Return (x, y) of the center of cell containing provided text 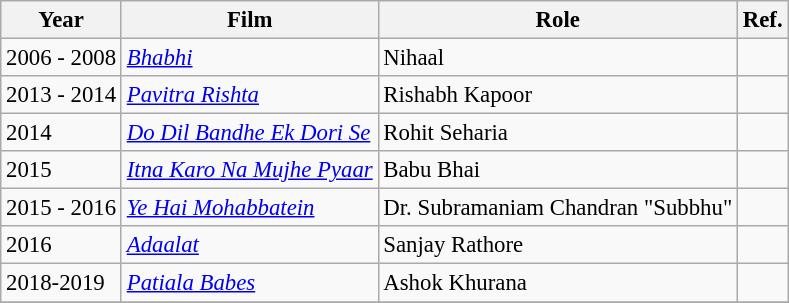
Ref. (762, 20)
2015 (62, 170)
Bhabhi (250, 58)
2013 - 2014 (62, 95)
Dr. Subramaniam Chandran "Subbhu" (558, 208)
2016 (62, 245)
Ye Hai Mohabbatein (250, 208)
Babu Bhai (558, 170)
Pavitra Rishta (250, 95)
Patiala Babes (250, 283)
Film (250, 20)
Itna Karo Na Mujhe Pyaar (250, 170)
Rohit Seharia (558, 133)
Do Dil Bandhe Ek Dori Se (250, 133)
Adaalat (250, 245)
2015 - 2016 (62, 208)
Sanjay Rathore (558, 245)
Role (558, 20)
Nihaal (558, 58)
2006 - 2008 (62, 58)
2018-2019 (62, 283)
Year (62, 20)
2014 (62, 133)
Ashok Khurana (558, 283)
Rishabh Kapoor (558, 95)
